From the cell containing the given text, extract its center point as [X, Y] coordinate. 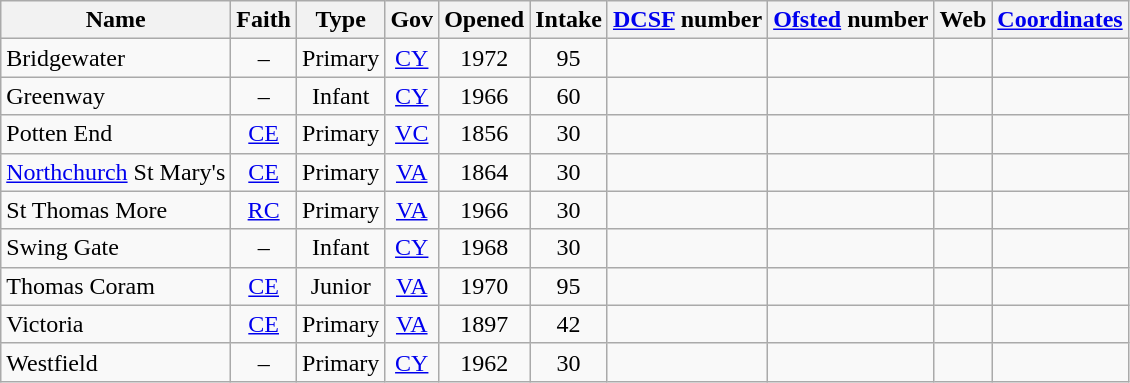
Name [116, 20]
Intake [569, 20]
Faith [264, 20]
Coordinates [1060, 20]
Web [963, 20]
Potten End [116, 134]
Thomas Coram [116, 286]
Bridgewater [116, 58]
1970 [484, 286]
RC [264, 210]
VC [412, 134]
42 [569, 324]
Greenway [116, 96]
Ofsted number [851, 20]
Victoria [116, 324]
1972 [484, 58]
DCSF number [687, 20]
1864 [484, 172]
60 [569, 96]
1856 [484, 134]
Gov [412, 20]
1897 [484, 324]
1968 [484, 248]
St Thomas More [116, 210]
Junior [341, 286]
Westfield [116, 362]
1962 [484, 362]
Swing Gate [116, 248]
Northchurch St Mary's [116, 172]
Opened [484, 20]
Type [341, 20]
